For the text-containing cell, return its midpoint in (X, Y) coordinate format. 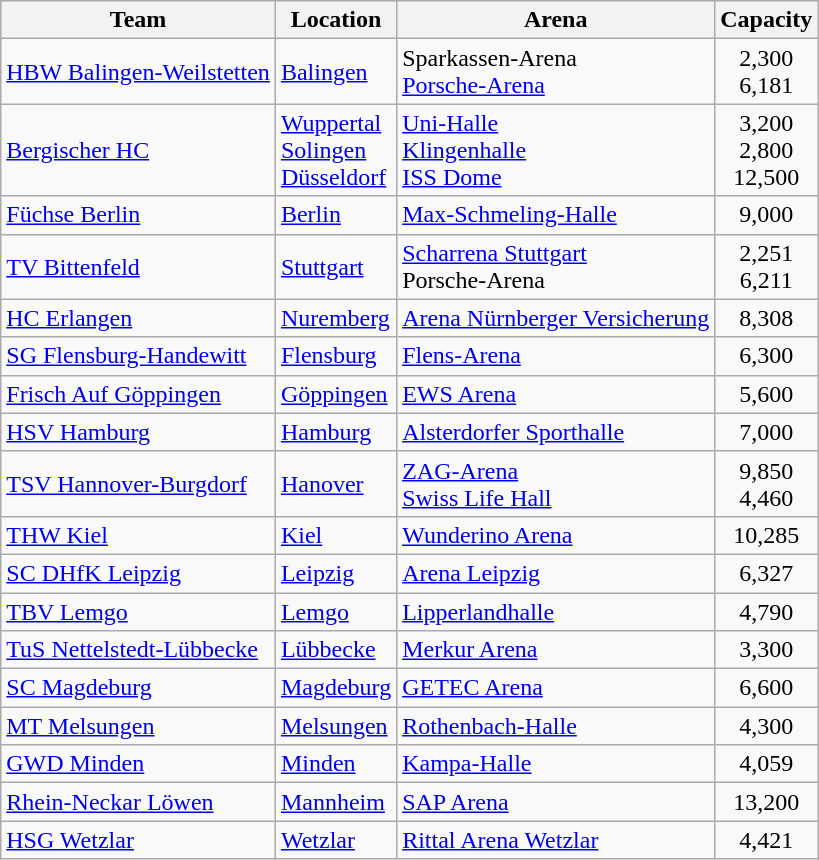
4,300 (766, 726)
Arena Nürnberger Versicherung (556, 318)
9,000 (766, 215)
Melsungen (336, 726)
SC DHfK Leipzig (138, 573)
10,285 (766, 535)
3,2002,80012,500 (766, 150)
Capacity (766, 20)
SAP Arena (556, 802)
Sparkassen-ArenaPorsche-Arena (556, 72)
9,8504,460 (766, 484)
Rittal Arena Wetzlar (556, 840)
6,327 (766, 573)
5,600 (766, 394)
SG Flensburg-Handewitt (138, 356)
Minden (336, 764)
TBV Lemgo (138, 611)
Max-Schmeling-Halle (556, 215)
4,059 (766, 764)
Bergischer HC (138, 150)
Berlin (336, 215)
Leipzig (336, 573)
4,421 (766, 840)
Wetzlar (336, 840)
EWS Arena (556, 394)
Location (336, 20)
6,300 (766, 356)
Scharrena StuttgartPorsche-Arena (556, 266)
8,308 (766, 318)
Arena Leipzig (556, 573)
Lübbecke (336, 650)
Füchse Berlin (138, 215)
Rothenbach-Halle (556, 726)
HBW Balingen-Weilstetten (138, 72)
GWD Minden (138, 764)
Wunderino Arena (556, 535)
ZAG-ArenaSwiss Life Hall (556, 484)
Balingen (336, 72)
SC Magdeburg (138, 688)
Arena (556, 20)
HSV Hamburg (138, 432)
Team (138, 20)
Rhein-Neckar Löwen (138, 802)
WuppertalSolingenDüsseldorf (336, 150)
Kampa-Halle (556, 764)
Göppingen (336, 394)
MT Melsungen (138, 726)
Stuttgart (336, 266)
7,000 (766, 432)
Frisch Auf Göppingen (138, 394)
Hamburg (336, 432)
Flensburg (336, 356)
Hanover (336, 484)
2,2516,211 (766, 266)
2,3006,181 (766, 72)
Merkur Arena (556, 650)
Lipperlandhalle (556, 611)
Lemgo (336, 611)
13,200 (766, 802)
THW Kiel (138, 535)
6,600 (766, 688)
Mannheim (336, 802)
HC Erlangen (138, 318)
Alsterdorfer Sporthalle (556, 432)
Flens-Arena (556, 356)
4,790 (766, 611)
TV Bittenfeld (138, 266)
GETEC Arena (556, 688)
3,300 (766, 650)
TuS Nettelstedt-Lübbecke (138, 650)
Magdeburg (336, 688)
TSV Hannover-Burgdorf (138, 484)
Nuremberg (336, 318)
Uni-HalleKlingenhalleISS Dome (556, 150)
HSG Wetzlar (138, 840)
Kiel (336, 535)
